Detect which cell encompasses the target text, then output its [X, Y] center coordinate. 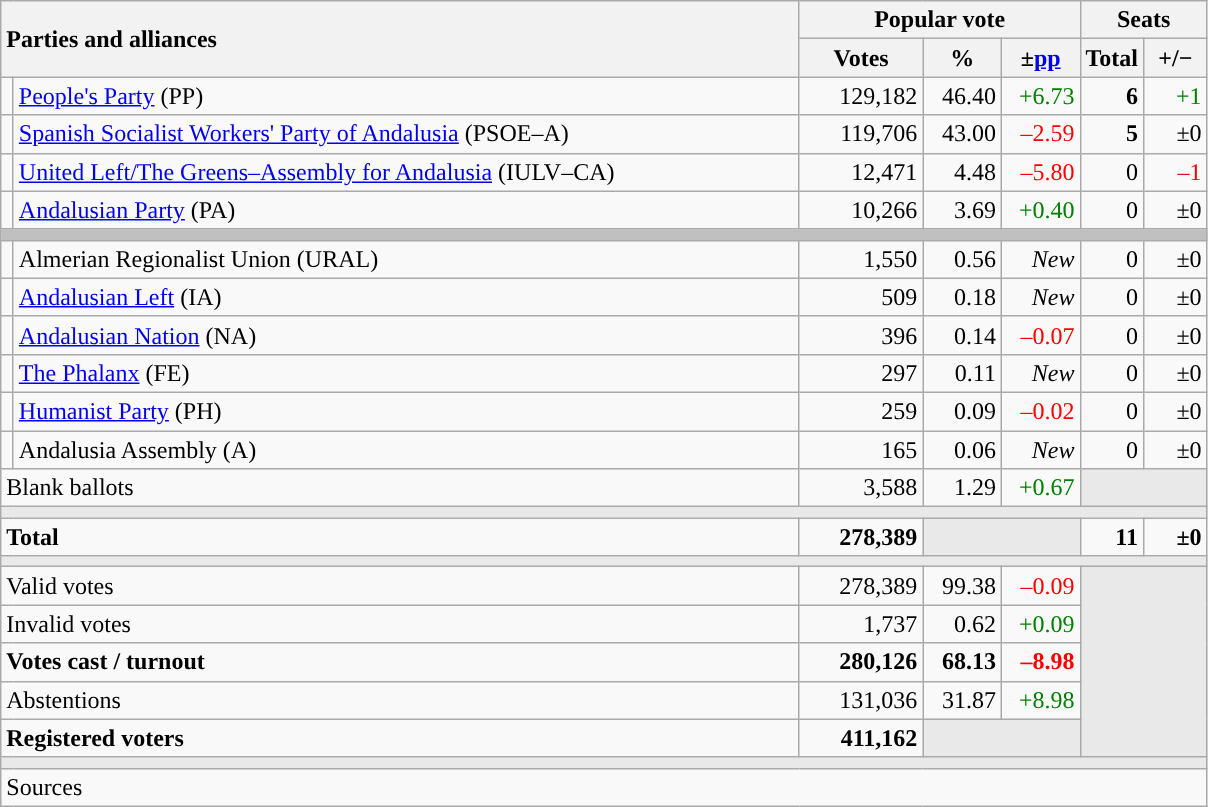
Andalusia Assembly (A) [406, 449]
±pp [1040, 58]
Seats [1144, 20]
+/− [1176, 58]
0.11 [962, 373]
Votes cast / turnout [400, 662]
Abstentions [400, 700]
165 [861, 449]
99.38 [962, 586]
509 [861, 297]
4.48 [962, 172]
Almerian Regionalist Union (URAL) [406, 259]
396 [861, 335]
Spanish Socialist Workers' Party of Andalusia (PSOE–A) [406, 134]
31.87 [962, 700]
5 [1112, 134]
Sources [604, 787]
259 [861, 411]
Blank ballots [400, 488]
297 [861, 373]
+0.09 [1040, 624]
0.14 [962, 335]
3.69 [962, 210]
Andalusian Nation (NA) [406, 335]
% [962, 58]
0.18 [962, 297]
68.13 [962, 662]
1.29 [962, 488]
+0.67 [1040, 488]
0.62 [962, 624]
Invalid votes [400, 624]
0.56 [962, 259]
119,706 [861, 134]
10,266 [861, 210]
6 [1112, 96]
–0.07 [1040, 335]
411,162 [861, 738]
The Phalanx (FE) [406, 373]
–5.80 [1040, 172]
–1 [1176, 172]
+6.73 [1040, 96]
–8.98 [1040, 662]
1,737 [861, 624]
46.40 [962, 96]
129,182 [861, 96]
280,126 [861, 662]
People's Party (PP) [406, 96]
United Left/The Greens–Assembly for Andalusia (IULV–CA) [406, 172]
Parties and alliances [400, 39]
Registered voters [400, 738]
Humanist Party (PH) [406, 411]
11 [1112, 537]
Valid votes [400, 586]
Popular vote [940, 20]
131,036 [861, 700]
0.06 [962, 449]
+0.40 [1040, 210]
43.00 [962, 134]
Votes [861, 58]
–0.09 [1040, 586]
Andalusian Party (PA) [406, 210]
+1 [1176, 96]
Andalusian Left (IA) [406, 297]
+8.98 [1040, 700]
0.09 [962, 411]
1,550 [861, 259]
–0.02 [1040, 411]
–2.59 [1040, 134]
3,588 [861, 488]
12,471 [861, 172]
